Capture the cell that displays the provided text and extract its (x, y) central coordinate. 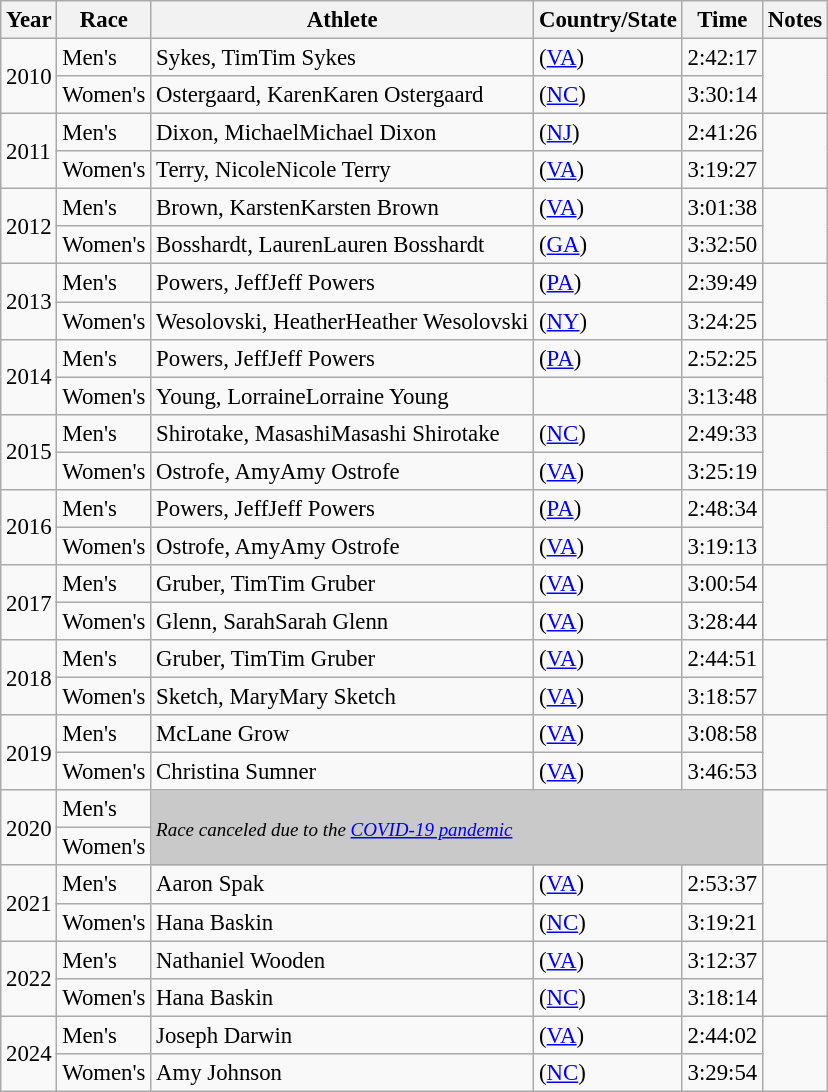
3:24:25 (722, 321)
Year (29, 20)
2:44:02 (722, 1035)
2:53:37 (722, 885)
3:19:13 (722, 546)
Terry, NicoleNicole Terry (342, 170)
Time (722, 20)
3:01:38 (722, 208)
Aaron Spak (342, 885)
(NJ) (608, 133)
2012 (29, 226)
2:41:26 (722, 133)
2:42:17 (722, 58)
2020 (29, 828)
2021 (29, 904)
2:39:49 (722, 283)
2010 (29, 76)
3:28:44 (722, 621)
2019 (29, 752)
Brown, KarstenKarsten Brown (342, 208)
Glenn, SarahSarah Glenn (342, 621)
Notes (794, 20)
2011 (29, 152)
Ostergaard, KarenKaren Ostergaard (342, 95)
2:49:33 (722, 433)
2:44:51 (722, 659)
3:18:57 (722, 697)
Christina Sumner (342, 772)
3:19:27 (722, 170)
2017 (29, 602)
3:08:58 (722, 734)
3:13:48 (722, 396)
3:00:54 (722, 584)
2015 (29, 452)
3:25:19 (722, 471)
2022 (29, 978)
Wesolovski, HeatherHeather Wesolovski (342, 321)
3:29:54 (722, 1073)
2014 (29, 376)
Shirotake, MasashiMasashi Shirotake (342, 433)
Young, LorraineLorraine Young (342, 396)
2016 (29, 528)
Country/State (608, 20)
Bosshardt, LaurenLauren Bosshardt (342, 245)
3:30:14 (722, 95)
3:46:53 (722, 772)
Athlete (342, 20)
Amy Johnson (342, 1073)
(NY) (608, 321)
McLane Grow (342, 734)
3:12:37 (722, 960)
Race (104, 20)
2:52:25 (722, 358)
Sketch, MaryMary Sketch (342, 697)
Sykes, TimTim Sykes (342, 58)
2024 (29, 1054)
3:32:50 (722, 245)
2018 (29, 678)
3:19:21 (722, 922)
Dixon, MichaelMichael Dixon (342, 133)
Race canceled due to the COVID-19 pandemic (457, 828)
3:18:14 (722, 997)
2:48:34 (722, 509)
Joseph Darwin (342, 1035)
(GA) (608, 245)
2013 (29, 302)
Nathaniel Wooden (342, 960)
